Locate the cell with the specified text and output its (x, y) center coordinate. 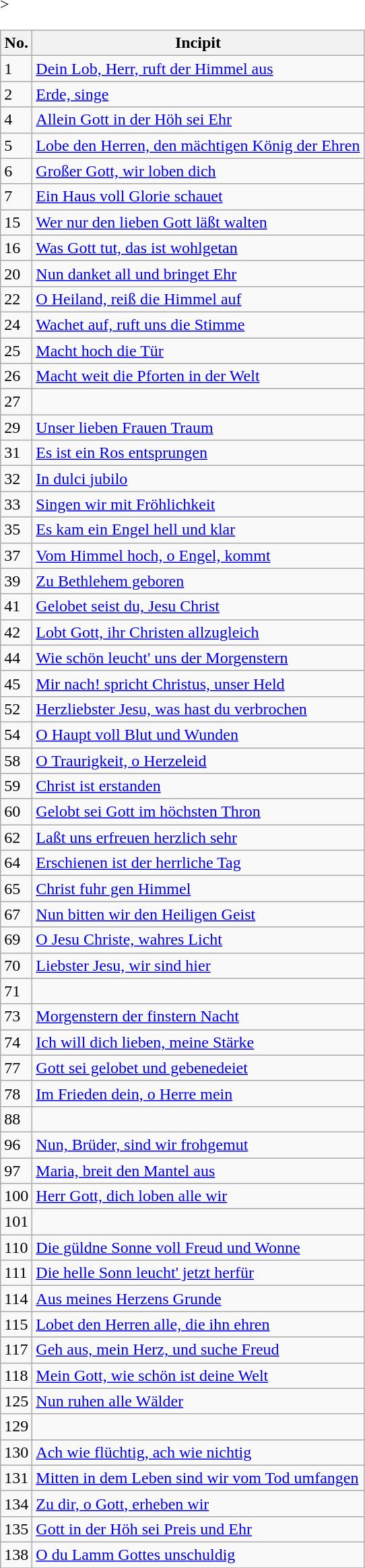
O du Lamm Gottes unschuldig (198, 1555)
Ach wie flüchtig, ach wie nichtig (198, 1452)
111 (16, 1273)
29 (16, 428)
Unser lieben Frauen Traum (198, 428)
117 (16, 1350)
130 (16, 1452)
O Jesu Christe, wahres Licht (198, 940)
24 (16, 325)
Lobt Gott, ihr Christen allzugleich (198, 632)
Macht hoch die Tür (198, 351)
Nun bitten wir den Heiligen Geist (198, 914)
Wie schön leucht' uns der Morgenstern (198, 658)
25 (16, 351)
5 (16, 145)
35 (16, 530)
129 (16, 1427)
In dulci jubilo (198, 479)
Singen wir mit Fröhlichkeit (198, 504)
131 (16, 1478)
73 (16, 1017)
134 (16, 1503)
135 (16, 1529)
Ich will dich lieben, meine Stärke (198, 1042)
58 (16, 760)
45 (16, 683)
Mein Gott, wie schön ist deine Welt (198, 1375)
Christ fuhr gen Himmel (198, 889)
15 (16, 222)
6 (16, 171)
O Haupt voll Blut und Wunden (198, 735)
22 (16, 299)
Gott in der Höh sei Preis und Ehr (198, 1529)
Es kam ein Engel hell und klar (198, 530)
Christ ist erstanden (198, 786)
59 (16, 786)
O Traurigkeit, o Herzeleid (198, 760)
74 (16, 1042)
54 (16, 735)
Lobe den Herren, den mächtigen König der Ehren (198, 145)
62 (16, 838)
Dein Lob, Herr, ruft der Himmel aus (198, 69)
Incipit (198, 43)
Im Frieden dein, o Herre mein (198, 1093)
41 (16, 607)
Gott sei gelobet und gebenedeiet (198, 1068)
Nun ruhen alle Wälder (198, 1401)
Mir nach! spricht Christus, unser Held (198, 683)
Zu Bethlehem geboren (198, 581)
125 (16, 1401)
Die güldne Sonne voll Freud und Wonne (198, 1248)
60 (16, 812)
No. (16, 43)
67 (16, 914)
42 (16, 632)
101 (16, 1222)
110 (16, 1248)
O Heiland, reiß die Himmel auf (198, 299)
20 (16, 273)
7 (16, 197)
26 (16, 376)
39 (16, 581)
138 (16, 1555)
Nun danket all und bringet Ehr (198, 273)
70 (16, 965)
Wachet auf, ruft uns die Stimme (198, 325)
Mitten in dem Leben sind wir vom Tod umfangen (198, 1478)
Laßt uns erfreuen herzlich sehr (198, 838)
Die helle Sonn leucht' jetzt herfür (198, 1273)
Maria, breit den Mantel aus (198, 1171)
77 (16, 1068)
118 (16, 1375)
78 (16, 1093)
71 (16, 991)
Aus meines Herzens Grunde (198, 1299)
2 (16, 94)
114 (16, 1299)
Herzliebster Jesu, was hast du verbrochen (198, 709)
Erde, singe (198, 94)
31 (16, 453)
Gelobt sei Gott im höchsten Thron (198, 812)
Vom Himmel hoch, o Engel, kommt (198, 555)
Macht weit die Pforten in der Welt (198, 376)
97 (16, 1171)
4 (16, 120)
96 (16, 1145)
Herr Gott, dich loben alle wir (198, 1196)
Gelobet seist du, Jesu Christ (198, 607)
100 (16, 1196)
37 (16, 555)
88 (16, 1119)
Wer nur den lieben Gott läßt walten (198, 222)
64 (16, 863)
44 (16, 658)
69 (16, 940)
65 (16, 889)
Ein Haus voll Glorie schauet (198, 197)
115 (16, 1324)
Zu dir, o Gott, erheben wir (198, 1503)
27 (16, 402)
1 (16, 69)
Geh aus, mein Herz, und suche Freud (198, 1350)
Erschienen ist der herrliche Tag (198, 863)
Morgenstern der finstern Nacht (198, 1017)
16 (16, 248)
Es ist ein Ros entsprungen (198, 453)
Was Gott tut, das ist wohlgetan (198, 248)
Allein Gott in der Höh sei Ehr (198, 120)
Lobet den Herren alle, die ihn ehren (198, 1324)
32 (16, 479)
Nun, Brüder, sind wir frohgemut (198, 1145)
52 (16, 709)
33 (16, 504)
Großer Gott, wir loben dich (198, 171)
Liebster Jesu, wir sind hier (198, 965)
